Identify which cell holds the provided text, then report its (X, Y) central coordinate. 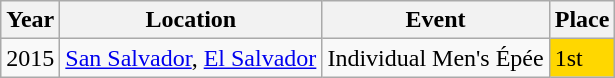
Year (30, 20)
Location (191, 20)
Event (436, 20)
2015 (30, 58)
Place (582, 20)
1st (582, 58)
San Salvador, El Salvador (191, 58)
Individual Men's Épée (436, 58)
